Identify which cell holds the provided text, then report its [X, Y] central coordinate. 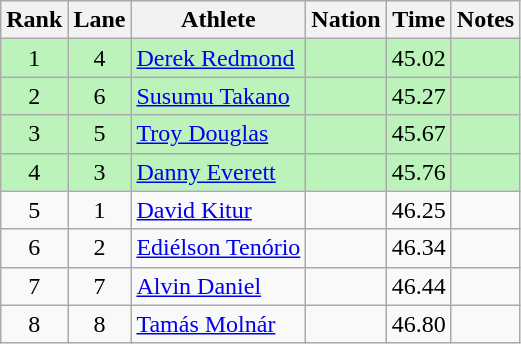
Athlete [218, 20]
Notes [485, 20]
Alvin Daniel [218, 286]
Lane [100, 20]
Ediélson Tenório [218, 248]
45.27 [418, 96]
Rank [34, 20]
45.02 [418, 58]
46.44 [418, 286]
Troy Douglas [218, 134]
46.34 [418, 248]
Derek Redmond [218, 58]
Tamás Molnár [218, 324]
Time [418, 20]
45.67 [418, 134]
46.25 [418, 210]
Nation [346, 20]
David Kitur [218, 210]
Susumu Takano [218, 96]
46.80 [418, 324]
Danny Everett [218, 172]
45.76 [418, 172]
